Search for the cell housing the specified text and yield its (x, y) center coordinate. 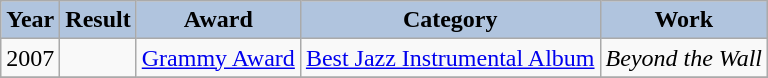
Award (218, 20)
Best Jazz Instrumental Album (450, 58)
Year (30, 20)
Work (684, 20)
Grammy Award (218, 58)
Beyond the Wall (684, 58)
2007 (30, 58)
Category (450, 20)
Result (98, 20)
